Return the [X, Y] coordinate for the center point of the cell that contains the specified text.  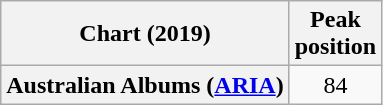
84 [335, 85]
Peakposition [335, 34]
Australian Albums (ARIA) [145, 85]
Chart (2019) [145, 34]
